Determine the (x, y) coordinate at the center of the cell enclosing the given text.  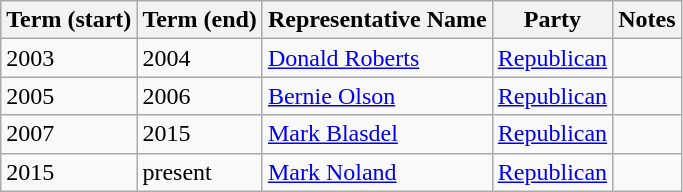
2007 (69, 134)
Representative Name (377, 20)
2004 (200, 58)
present (200, 172)
2003 (69, 58)
Term (start) (69, 20)
Mark Noland (377, 172)
Term (end) (200, 20)
Donald Roberts (377, 58)
2005 (69, 96)
2006 (200, 96)
Mark Blasdel (377, 134)
Bernie Olson (377, 96)
Notes (647, 20)
Party (552, 20)
